Identify which cell holds the provided text, then report its [X, Y] central coordinate. 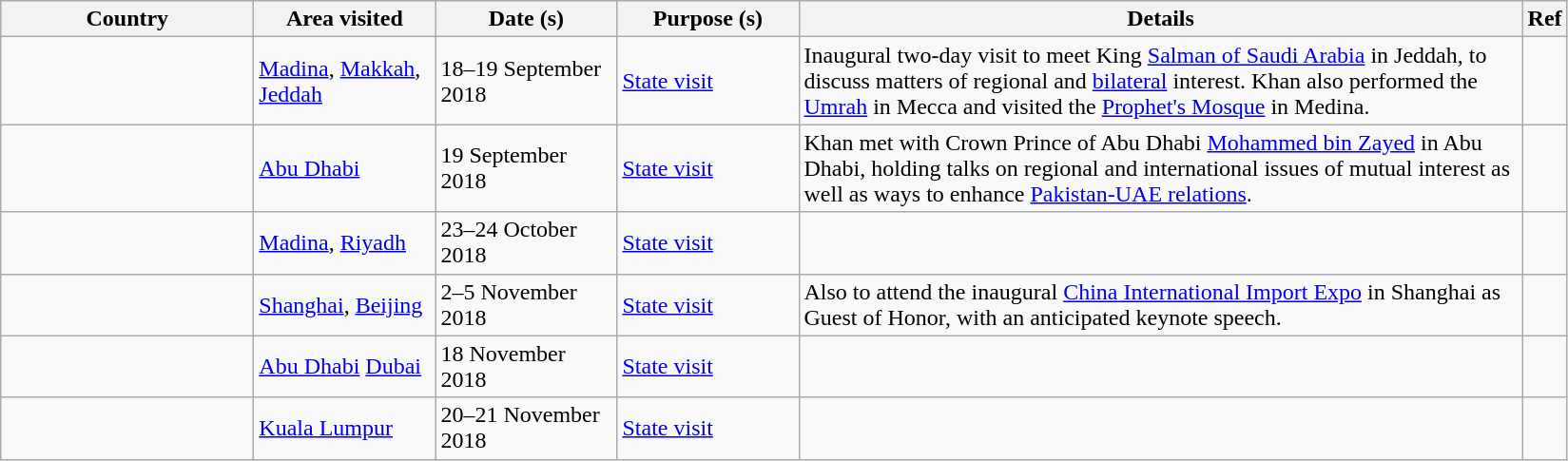
Abu Dhabi [344, 168]
Details [1160, 19]
2–5 November 2018 [527, 304]
Abu Dhabi Dubai [344, 367]
19 September 2018 [527, 168]
Purpose (s) [707, 19]
Country [127, 19]
Madina, Makkah, Jeddah [344, 81]
Area visited [344, 19]
23–24 October 2018 [527, 243]
Shanghai, Beijing [344, 304]
20–21 November 2018 [527, 428]
18–19 September 2018 [527, 81]
Also to attend the inaugural China International Import Expo in Shanghai as Guest of Honor, with an anticipated keynote speech. [1160, 304]
Kuala Lumpur [344, 428]
Ref [1544, 19]
Madina, Riyadh [344, 243]
Date (s) [527, 19]
18 November 2018 [527, 367]
